Output the [X, Y] coordinate of the center of the cell containing the given text.  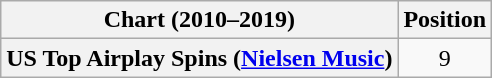
Chart (2010–2019) [200, 20]
US Top Airplay Spins (Nielsen Music) [200, 58]
9 [445, 58]
Position [445, 20]
